Output the (X, Y) coordinate of the center of the cell containing the given text.  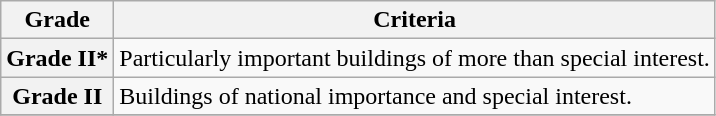
Criteria (415, 20)
Buildings of national importance and special interest. (415, 96)
Grade (58, 20)
Grade II (58, 96)
Particularly important buildings of more than special interest. (415, 58)
Grade II* (58, 58)
